Scan for the cell matching the given text and deliver its (x, y) coordinate at center. 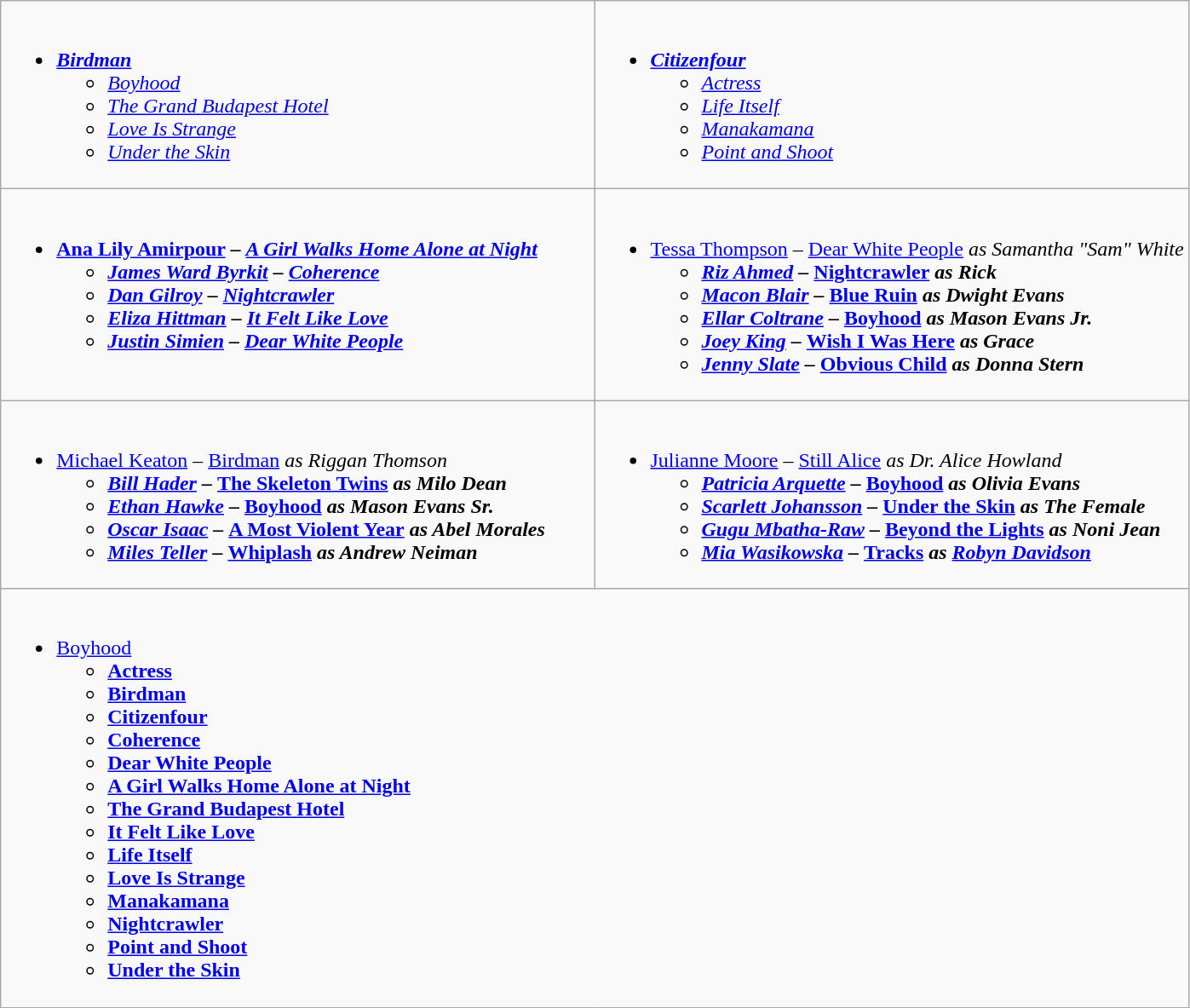
BirdmanBoyhoodThe Grand Budapest HotelLove Is StrangeUnder the Skin (298, 95)
CitizenfourActressLife ItselfManakamanaPoint and Shoot (891, 95)
